Determine the [x, y] coordinate at the center of the cell enclosing the given text.  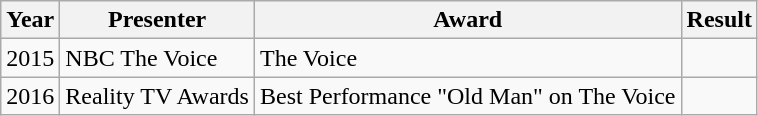
Award [468, 20]
Presenter [158, 20]
Result [719, 20]
2016 [30, 96]
Best Performance "Old Man" on The Voice [468, 96]
2015 [30, 58]
The Voice [468, 58]
Reality TV Awards [158, 96]
NBC The Voice [158, 58]
Year [30, 20]
